Search for the cell housing the specified text and yield its (X, Y) center coordinate. 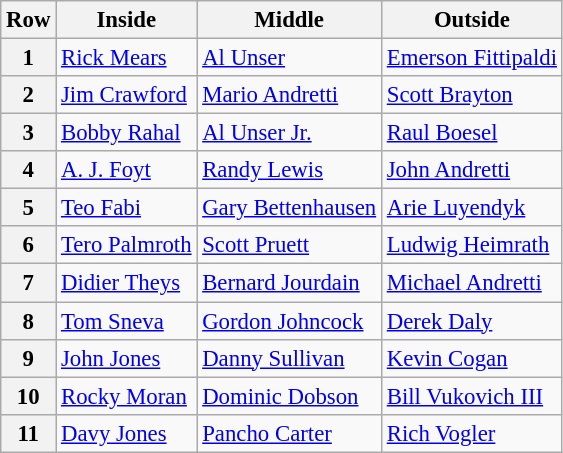
Bill Vukovich III (472, 396)
11 (28, 433)
Rick Mears (126, 58)
Jim Crawford (126, 95)
Dominic Dobson (290, 396)
Outside (472, 20)
Rocky Moran (126, 396)
Al Unser Jr. (290, 133)
Emerson Fittipaldi (472, 58)
10 (28, 396)
Kevin Cogan (472, 358)
Inside (126, 20)
Tom Sneva (126, 321)
Derek Daly (472, 321)
Scott Pruett (290, 245)
Davy Jones (126, 433)
Al Unser (290, 58)
Gordon Johncock (290, 321)
7 (28, 283)
2 (28, 95)
4 (28, 170)
Danny Sullivan (290, 358)
Arie Luyendyk (472, 208)
Ludwig Heimrath (472, 245)
Raul Boesel (472, 133)
8 (28, 321)
Tero Palmroth (126, 245)
Row (28, 20)
John Jones (126, 358)
Gary Bettenhausen (290, 208)
3 (28, 133)
Middle (290, 20)
Bernard Jourdain (290, 283)
1 (28, 58)
Mario Andretti (290, 95)
6 (28, 245)
5 (28, 208)
Randy Lewis (290, 170)
Michael Andretti (472, 283)
Pancho Carter (290, 433)
Bobby Rahal (126, 133)
Rich Vogler (472, 433)
Scott Brayton (472, 95)
A. J. Foyt (126, 170)
John Andretti (472, 170)
Teo Fabi (126, 208)
9 (28, 358)
Didier Theys (126, 283)
